Detect which cell encompasses the target text, then output its [x, y] center coordinate. 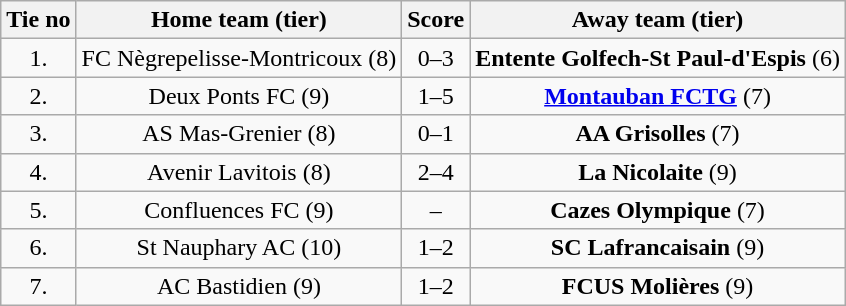
La Nicolaite (9) [658, 172]
Avenir Lavitois (8) [239, 172]
FC Nègrepelisse-Montricoux (8) [239, 58]
Home team (tier) [239, 20]
SC Lafrancaisain (9) [658, 248]
– [436, 210]
4. [38, 172]
7. [38, 286]
6. [38, 248]
AC Bastidien (9) [239, 286]
AA Grisolles (7) [658, 134]
2. [38, 96]
0–1 [436, 134]
0–3 [436, 58]
Cazes Olympique (7) [658, 210]
Score [436, 20]
1. [38, 58]
Away team (tier) [658, 20]
2–4 [436, 172]
AS Mas-Grenier (8) [239, 134]
Montauban FCTG (7) [658, 96]
5. [38, 210]
Confluences FC (9) [239, 210]
Tie no [38, 20]
Entente Golfech-St Paul-d'Espis (6) [658, 58]
FCUS Molières (9) [658, 286]
Deux Ponts FC (9) [239, 96]
St Nauphary AC (10) [239, 248]
1–5 [436, 96]
3. [38, 134]
